Pinpoint the cell where the given text exists, returning its [x, y] midpoint coordinate. 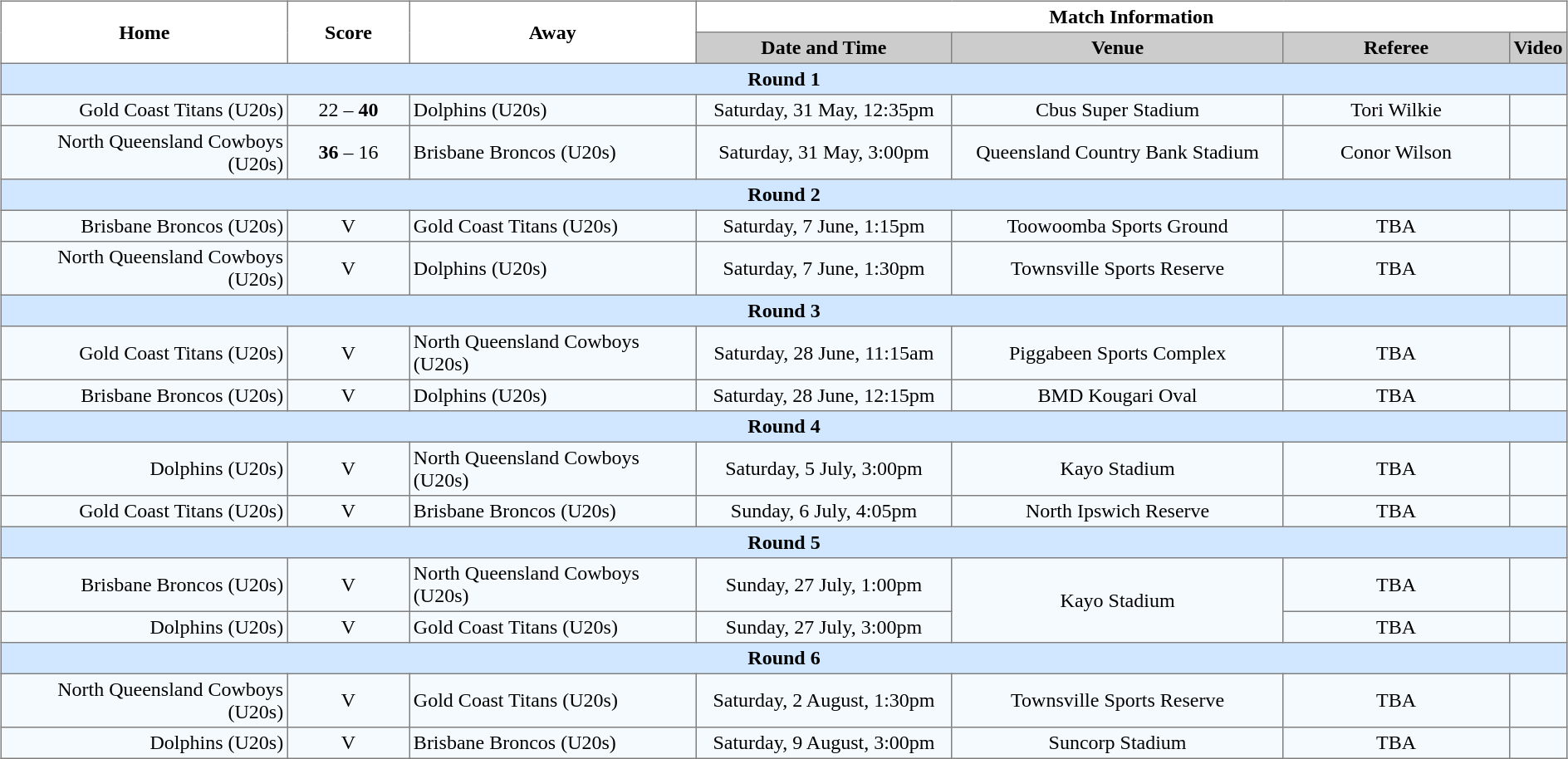
Sunday, 27 July, 1:00pm [824, 585]
Saturday, 7 June, 1:15pm [824, 226]
Piggabeen Sports Complex [1118, 353]
Round 1 [784, 79]
Video [1538, 48]
Cbus Super Stadium [1118, 110]
Saturday, 28 June, 11:15am [824, 353]
Saturday, 31 May, 12:35pm [824, 110]
Saturday, 2 August, 1:30pm [824, 700]
Round 6 [784, 659]
Conor Wilson [1396, 152]
Sunday, 27 July, 3:00pm [824, 627]
Saturday, 5 July, 3:00pm [824, 468]
Round 3 [784, 311]
Away [553, 32]
Queensland Country Bank Stadium [1118, 152]
Referee [1396, 48]
22 – 40 [348, 110]
Toowoomba Sports Ground [1118, 226]
Saturday, 28 June, 12:15pm [824, 395]
Match Information [1131, 17]
Saturday, 31 May, 3:00pm [824, 152]
Round 2 [784, 195]
Suncorp Stadium [1118, 743]
36 – 16 [348, 152]
Score [348, 32]
Saturday, 9 August, 3:00pm [824, 743]
Saturday, 7 June, 1:30pm [824, 268]
Home [145, 32]
BMD Kougari Oval [1118, 395]
Date and Time [824, 48]
Tori Wilkie [1396, 110]
Round 5 [784, 542]
Venue [1118, 48]
Sunday, 6 July, 4:05pm [824, 512]
North Ipswich Reserve [1118, 512]
Round 4 [784, 427]
